Search for the cell housing the specified text and yield its (X, Y) center coordinate. 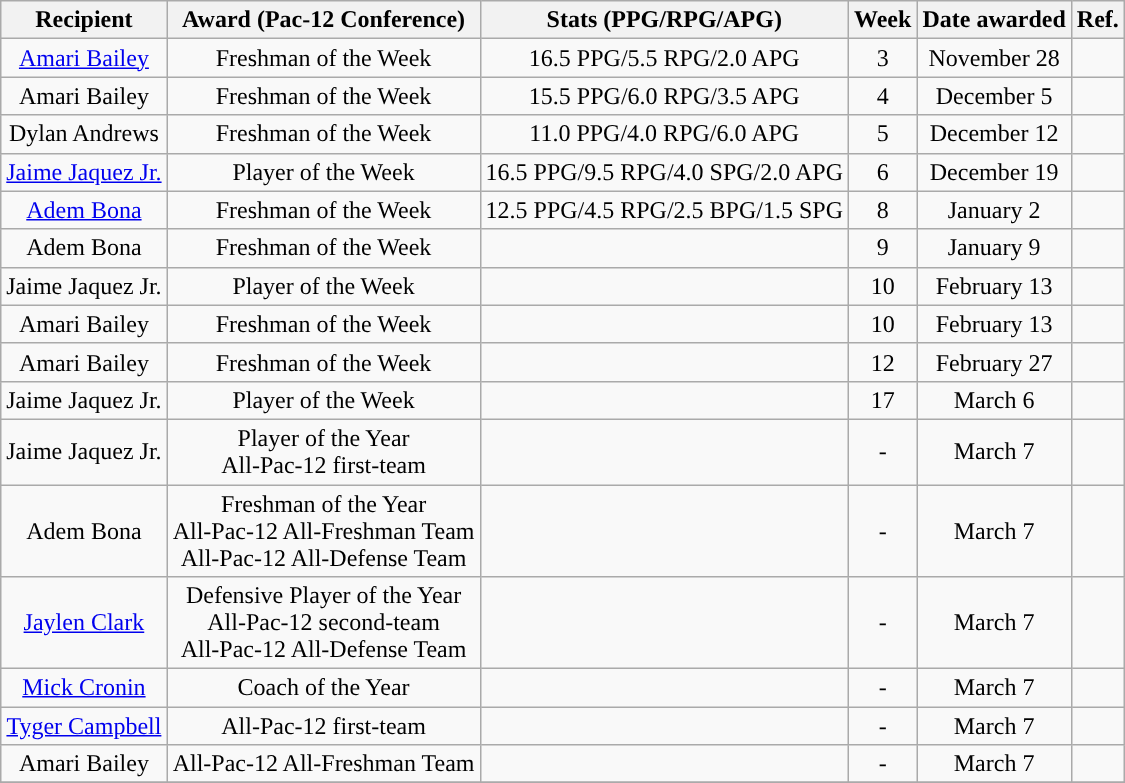
Tyger Campbell (84, 726)
4 (883, 96)
Dylan Andrews (84, 134)
Date awarded (994, 20)
5 (883, 134)
December 5 (994, 96)
Player of the YearAll-Pac-12 first-team (324, 452)
9 (883, 248)
16.5 PPG/5.5 RPG/2.0 APG (664, 58)
December 12 (994, 134)
Jaylen Clark (84, 623)
Defensive Player of the YearAll-Pac-12 second-teamAll-Pac-12 All-Defense Team (324, 623)
Freshman of the YearAll-Pac-12 All-Freshman TeamAll-Pac-12 All-Defense Team (324, 530)
February 27 (994, 362)
December 19 (994, 172)
March 6 (994, 400)
Award (Pac-12 Conference) (324, 20)
15.5 PPG/6.0 RPG/3.5 APG (664, 96)
Stats (PPG/RPG/APG) (664, 20)
Recipient (84, 20)
Coach of the Year (324, 688)
6 (883, 172)
3 (883, 58)
Ref. (1098, 20)
17 (883, 400)
11.0 PPG/4.0 RPG/6.0 APG (664, 134)
Mick Cronin (84, 688)
12.5 PPG/4.5 RPG/2.5 BPG/1.5 SPG (664, 210)
All-Pac-12 first-team (324, 726)
January 9 (994, 248)
16.5 PPG/9.5 RPG/4.0 SPG/2.0 APG (664, 172)
All-Pac-12 All-Freshman Team (324, 764)
Week (883, 20)
12 (883, 362)
8 (883, 210)
January 2 (994, 210)
November 28 (994, 58)
